For the text-containing cell, return its midpoint in (X, Y) coordinate format. 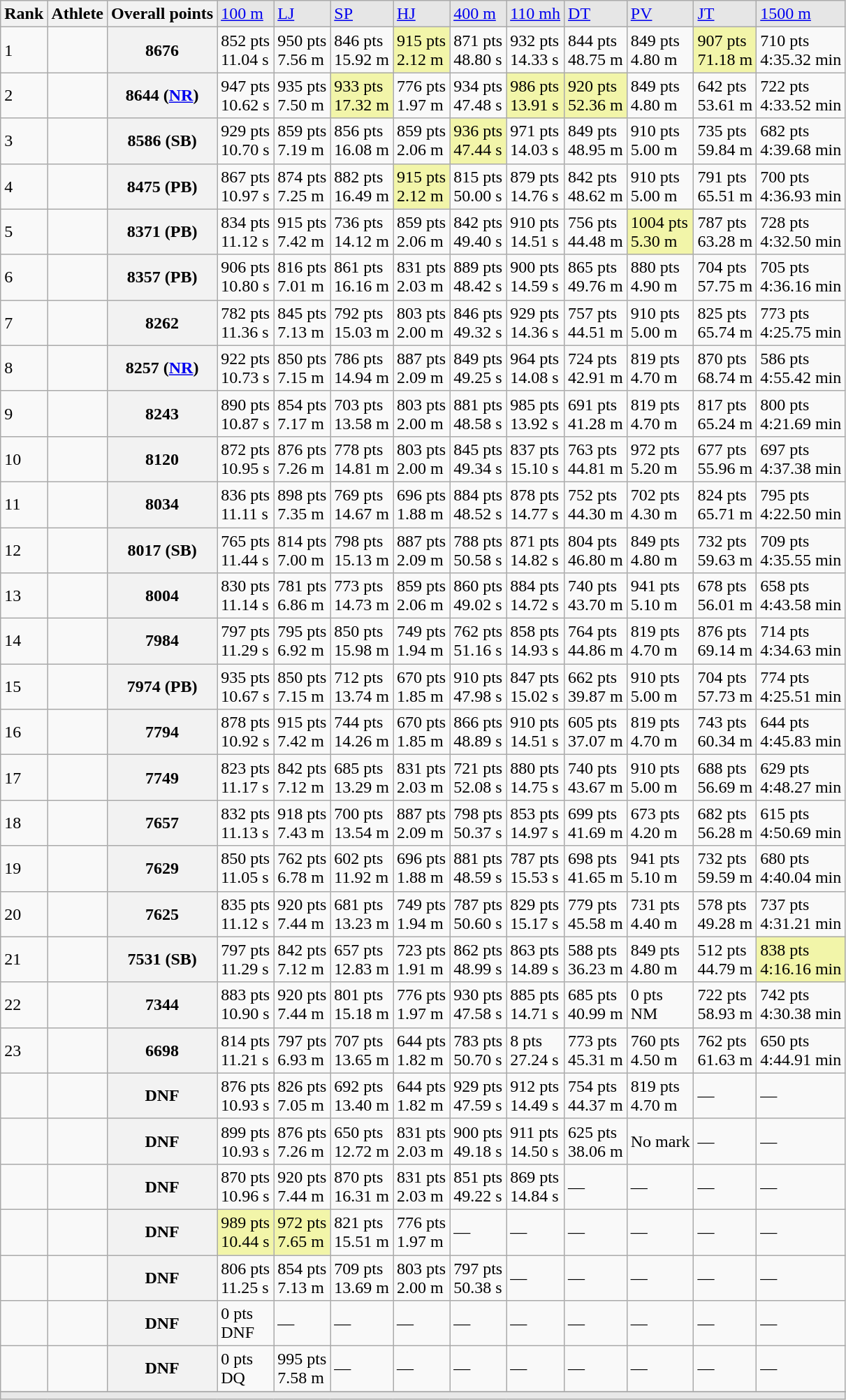
854 pts7.13 m (302, 1278)
867 pts10.97 s (246, 186)
8120 (162, 459)
HJ (422, 14)
932 pts14.33 s (535, 50)
871 pts14.82 s (535, 549)
No mark (660, 1141)
721 pts52.08 s (478, 777)
859 pts7.19 m (302, 141)
791 pts65.51 m (725, 186)
849 pts49.25 s (478, 368)
933 pts17.32 m (362, 95)
705 pts4:36.16 min (801, 277)
722 pts4:33.52 min (801, 95)
852 pts11.04 s (246, 50)
765 pts11.44 s (246, 549)
662 pts39.87 m (596, 686)
697 pts4:37.38 min (801, 459)
714 pts4:34.63 min (801, 642)
710 pts4:35.32 min (801, 50)
682 pts56.28 m (725, 823)
724 pts42.91 m (596, 368)
Athlete (78, 14)
657 pts12.83 m (362, 959)
678 pts56.01 m (725, 596)
699 pts41.69 m (596, 823)
826 pts7.05 m (302, 1096)
787 pts15.53 s (535, 868)
824 pts65.71 m (725, 505)
850 pts11.05 s (246, 868)
870 pts68.74 m (725, 368)
688 pts56.69 m (725, 777)
907 pts71.18 m (725, 50)
722 pts58.93 m (725, 1005)
797 pts50.38 s (478, 1278)
7531 (SB) (162, 959)
19 (24, 868)
703 pts13.58 m (362, 414)
871 pts48.80 s (478, 50)
7984 (162, 642)
845 pts7.13 m (302, 323)
732 pts59.59 m (725, 868)
11 (24, 505)
858 pts14.93 s (535, 642)
849 pts48.95 m (596, 141)
762 pts6.78 m (302, 868)
786 pts14.94 m (362, 368)
681 pts13.23 m (362, 914)
929 pts10.70 s (246, 141)
658 pts4:43.58 min (801, 596)
837 pts15.10 s (535, 459)
DT (596, 14)
830 pts11.14 s (246, 596)
642 pts53.61 m (725, 95)
899 pts10.93 s (246, 1141)
110 mh (535, 14)
8243 (162, 414)
797 pts6.93 m (302, 1050)
806 pts11.25 s (246, 1278)
5 (24, 232)
884 pts48.52 s (478, 505)
814 pts7.00 m (302, 549)
854 pts7.17 m (302, 414)
8586 (SB) (162, 141)
1 (24, 50)
644 pts4:45.83 min (801, 733)
4 (24, 186)
972 pts5.20 m (660, 459)
989 pts10.44 s (246, 1232)
762 pts61.63 m (725, 1050)
795 pts4:22.50 min (801, 505)
8004 (162, 596)
735 pts59.84 m (725, 141)
835 pts11.12 s (246, 914)
856 pts16.08 m (362, 141)
7974 (PB) (162, 686)
882 pts16.49 m (362, 186)
934 pts47.48 s (478, 95)
911 pts14.50 s (535, 1141)
692 pts13.40 m (362, 1096)
844 pts48.75 m (596, 50)
14 (24, 642)
680 pts4:40.04 min (801, 868)
876 pts69.14 m (725, 642)
842 pts48.62 m (596, 186)
971 pts14.03 s (535, 141)
762 pts51.16 s (478, 642)
757 pts44.51 m (596, 323)
8257 (NR) (162, 368)
935 pts7.50 m (302, 95)
736 pts14.12 m (362, 232)
773 pts14.73 m (362, 596)
878 pts10.92 s (246, 733)
863 pts14.89 s (535, 959)
0 ptsDQ (246, 1369)
885 pts14.71 s (535, 1005)
823 pts11.17 s (246, 777)
578 pts49.28 m (725, 914)
707 pts13.65 m (362, 1050)
740 pts43.67 m (596, 777)
7344 (162, 1005)
870 pts10.96 s (246, 1187)
880 pts14.75 s (535, 777)
872 pts10.95 s (246, 459)
615 pts4:50.69 min (801, 823)
13 (24, 596)
834 pts11.12 s (246, 232)
881 pts48.59 s (478, 868)
8262 (162, 323)
880 pts4.90 m (660, 277)
Overall points (162, 14)
986 pts13.91 s (535, 95)
890 pts10.87 s (246, 414)
846 pts49.32 s (478, 323)
100 m (246, 14)
8644 (NR) (162, 95)
7 (24, 323)
588 pts36.23 m (596, 959)
842 pts49.40 s (478, 232)
20 (24, 914)
764 pts44.86 m (596, 642)
879 pts14.76 s (535, 186)
650 pts4:44.91 min (801, 1050)
774 pts4:25.51 min (801, 686)
920 pts52.36 m (596, 95)
829 pts15.17 s (535, 914)
906 pts10.80 s (246, 277)
900 pts49.18 s (478, 1141)
PV (660, 14)
861 pts16.16 m (362, 277)
625 pts38.06 m (596, 1141)
836 pts11.11 s (246, 505)
821 pts15.51 m (362, 1232)
709 pts4:35.55 min (801, 549)
929 pts14.36 s (535, 323)
783 pts50.70 s (478, 1050)
936 pts47.44 s (478, 141)
853 pts14.97 s (535, 823)
700 pts4:36.93 min (801, 186)
Rank (24, 14)
2 (24, 95)
778 pts14.81 m (362, 459)
850 pts15.98 m (362, 642)
922 pts10.73 s (246, 368)
602 pts11.92 m (362, 868)
815 pts50.00 s (478, 186)
10 (24, 459)
798 pts15.13 m (362, 549)
17 (24, 777)
743 pts60.34 m (725, 733)
800 pts4:21.69 min (801, 414)
673 pts4.20 m (660, 823)
723 pts1.91 m (422, 959)
709 pts13.69 m (362, 1278)
912 pts14.49 s (535, 1096)
918 pts7.43 m (302, 823)
8017 (SB) (162, 549)
1500 m (801, 14)
700 pts13.54 m (362, 823)
769 pts14.67 m (362, 505)
817 pts65.24 m (725, 414)
SP (362, 14)
950 pts7.56 m (302, 50)
876 pts10.93 s (246, 1096)
8357 (PB) (162, 277)
832 pts11.13 s (246, 823)
685 pts13.29 m (362, 777)
787 pts50.60 s (478, 914)
704 pts57.73 m (725, 686)
8676 (162, 50)
752 pts44.30 m (596, 505)
870 pts16.31 m (362, 1187)
884 pts14.72 s (535, 596)
691 pts41.28 m (596, 414)
23 (24, 1050)
900 pts14.59 s (535, 277)
7749 (162, 777)
685 pts40.99 m (596, 1005)
677 pts55.96 m (725, 459)
6 (24, 277)
760 pts4.50 m (660, 1050)
586 pts4:55.42 min (801, 368)
8034 (162, 505)
650 pts12.72 m (362, 1141)
702 pts4.30 m (660, 505)
740 pts43.70 m (596, 596)
862 pts48.99 s (478, 959)
7625 (162, 914)
8371 (PB) (162, 232)
782 pts11.36 s (246, 323)
704 pts57.75 m (725, 277)
814 pts11.21 s (246, 1050)
846 pts15.92 m (362, 50)
773 pts4:25.75 min (801, 323)
629 pts4:48.27 min (801, 777)
731 pts4.40 m (660, 914)
964 pts14.08 s (535, 368)
744 pts14.26 m (362, 733)
7657 (162, 823)
773 pts45.31 m (596, 1050)
22 (24, 1005)
7794 (162, 733)
779 pts45.58 m (596, 914)
0 ptsDNF (246, 1324)
0 pts NM (660, 1005)
21 (24, 959)
985 pts13.92 s (535, 414)
825 pts65.74 m (725, 323)
995 pts7.58 m (302, 1369)
8 (24, 368)
6698 (162, 1050)
792 pts15.03 m (362, 323)
742 pts4:30.38 min (801, 1005)
935 pts10.67 s (246, 686)
930 pts47.58 s (478, 1005)
8475 (PB) (162, 186)
889 pts48.42 s (478, 277)
9 (24, 414)
400 m (478, 14)
732 pts59.63 m (725, 549)
801 pts15.18 m (362, 1005)
512 pts44.79 m (725, 959)
874 pts7.25 m (302, 186)
737 pts4:31.21 min (801, 914)
851 pts49.22 s (478, 1187)
763 pts44.81 m (596, 459)
929 pts47.59 s (478, 1096)
845 pts49.34 s (478, 459)
12 (24, 549)
JT (725, 14)
847 pts15.02 s (535, 686)
7629 (162, 868)
838 pts4:16.16 min (801, 959)
LJ (302, 14)
883 pts10.90 s (246, 1005)
605 pts37.07 m (596, 733)
756 pts44.48 m (596, 232)
698 pts41.65 m (596, 868)
804 pts46.80 m (596, 549)
795 pts6.92 m (302, 642)
682 pts4:39.68 min (801, 141)
798 pts50.37 s (478, 823)
860 pts49.02 s (478, 596)
712 pts13.74 m (362, 686)
3 (24, 141)
865 pts49.76 m (596, 277)
869 pts14.84 s (535, 1187)
881 pts48.58 s (478, 414)
781 pts6.86 m (302, 596)
787 pts63.28 m (725, 232)
972 pts7.65 m (302, 1232)
728 pts4:32.50 min (801, 232)
910 pts47.98 s (478, 686)
816 pts7.01 m (302, 277)
18 (24, 823)
754 pts44.37 m (596, 1096)
788 pts50.58 s (478, 549)
866 pts48.89 s (478, 733)
16 (24, 733)
947 pts10.62 s (246, 95)
1004 pts5.30 m (660, 232)
8 pts27.24 s (535, 1050)
898 pts7.35 m (302, 505)
878 pts14.77 s (535, 505)
15 (24, 686)
